Search for the cell housing the specified text and yield its (x, y) center coordinate. 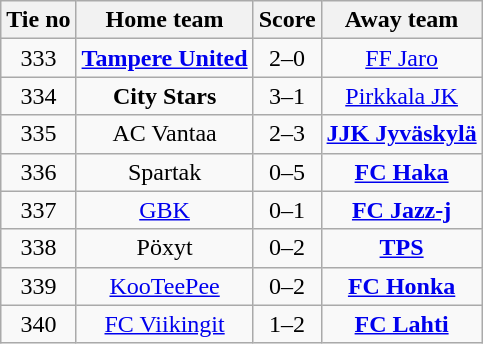
FC Lahti (402, 324)
338 (38, 248)
Away team (402, 20)
3–1 (287, 96)
Tie no (38, 20)
JJK Jyväskylä (402, 134)
1–2 (287, 324)
335 (38, 134)
FF Jaro (402, 58)
Home team (164, 20)
Spartak (164, 172)
FC Viikingit (164, 324)
TPS (402, 248)
2–3 (287, 134)
GBK (164, 210)
0–5 (287, 172)
FC Jazz-j (402, 210)
City Stars (164, 96)
333 (38, 58)
334 (38, 96)
339 (38, 286)
340 (38, 324)
Tampere United (164, 58)
KooTeePee (164, 286)
AC Vantaa (164, 134)
336 (38, 172)
Pöxyt (164, 248)
2–0 (287, 58)
0–1 (287, 210)
FC Haka (402, 172)
FC Honka (402, 286)
Pirkkala JK (402, 96)
337 (38, 210)
Score (287, 20)
